Output the (X, Y) coordinate of the center of the cell containing the given text.  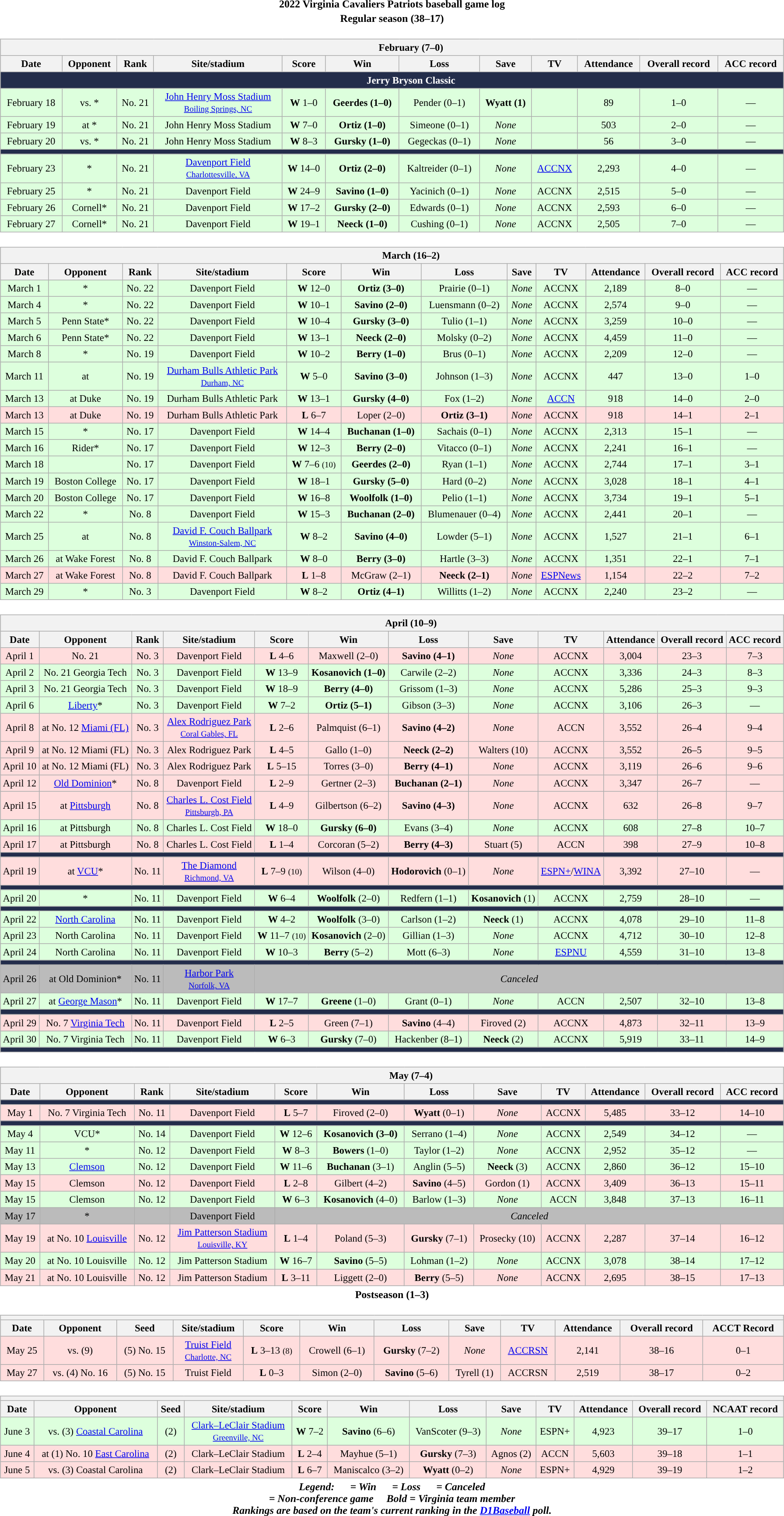
Serrano (1–4) (439, 1134)
Taylor (1–2) (439, 1150)
May 25 (22, 1351)
33–11 (692, 1039)
W 12–0 (314, 288)
7–3 (755, 656)
McGraw (2–1) (381, 575)
at VCU* (85, 871)
March 18 (24, 464)
W 10–2 (314, 354)
Truist FieldCharlotte, NC (208, 1351)
Tulio (1–1) (464, 321)
39–19 (669, 1470)
24–3 (692, 672)
W 10–4 (314, 321)
503 (609, 125)
Savino (4–0) (381, 537)
Neeck (1) (503, 919)
Liberty* (85, 705)
March 22 (24, 514)
5–0 (679, 191)
Savino (5–5) (360, 1261)
38–16 (661, 1351)
Woolfolk (1–0) (381, 498)
Ortiz (2–0) (362, 168)
Gillian (1–3) (429, 936)
Gallo (1–0) (348, 750)
at * (90, 125)
Simon (2–0) (337, 1372)
27–9 (692, 844)
Lowder (5–1) (464, 537)
4–0 (679, 168)
Kosanovich (1) (503, 898)
9–7 (755, 805)
March 20 (24, 498)
Redfern (1–1) (429, 898)
9–0 (683, 305)
February 25 (31, 191)
Fox (1–2) (464, 399)
John Henry Moss StadiumBoiling Springs, NC (218, 102)
2,507 (631, 1001)
3,336 (631, 672)
16–12 (752, 1239)
February (7–0) (392, 47)
Gegeckas (0–1) (439, 141)
Savino (4–3) (429, 805)
2,189 (616, 288)
L 2–8 (296, 1183)
March 15 (24, 432)
Davenport FieldCharlottesville, VA (218, 168)
Edwards (0–1) (439, 207)
Brus (0–1) (464, 354)
3,848 (615, 1200)
3,004 (631, 656)
Buchanan (2–0) (381, 514)
32–11 (692, 1023)
16–1 (683, 448)
2,549 (615, 1134)
13–9 (755, 1023)
3–0 (679, 141)
26–3 (692, 705)
April 24 (20, 952)
Kaltreider (0–1) (439, 168)
2,952 (615, 1150)
February 20 (31, 141)
March 25 (24, 537)
39–17 (669, 1431)
VanScoter (9–3) (448, 1431)
31–10 (692, 952)
Simeone (0–1) (439, 125)
April 16 (20, 828)
Buchanan (1–0) (381, 432)
18–1 (683, 481)
March 29 (24, 592)
vs. (4) No. 16 (80, 1372)
14–10 (752, 1113)
Neeck (2) (503, 1039)
W 7–0 (304, 125)
Ortiz (1–0) (362, 125)
3,078 (615, 1261)
May 19 (20, 1239)
March 1 (24, 288)
4,873 (631, 1023)
April 17 (20, 844)
Berry (4–1) (429, 766)
L 2–9 (282, 783)
Savino (1–0) (362, 191)
Kosanovich (4–0) (360, 1200)
15–1 (683, 432)
Hartle (3–3) (464, 558)
W 14–0 (304, 168)
Old Dominion* (85, 783)
May 13 (20, 1167)
April 29 (20, 1023)
2,141 (588, 1351)
10–7 (755, 828)
Maniscalco (3–2) (368, 1470)
Savino (4–2) (429, 727)
W 17–7 (282, 1001)
March 4 (24, 305)
1–2 (745, 1470)
Greene (1–0) (348, 1001)
L 2–5 (282, 1023)
6–1 (752, 537)
February 19 (31, 125)
17–13 (752, 1277)
May 11 (20, 1150)
Pender (0–1) (439, 102)
W 10–3 (282, 952)
at George Mason* (85, 1001)
32–10 (692, 1001)
L 5–7 (296, 1113)
May 17 (20, 1216)
ESPNews (561, 575)
2,695 (615, 1277)
W 10–1 (314, 305)
Berry (5–2) (348, 952)
12–0 (683, 354)
March 5 (24, 321)
16–11 (752, 1200)
Woolfolk (3–0) (348, 919)
5–1 (752, 498)
W 6–4 (282, 898)
9–5 (755, 750)
Savino (2–0) (381, 305)
Green (7–1) (348, 1023)
February 26 (31, 207)
ACCT Record (743, 1328)
Luensmann (0–2) (464, 305)
Berry (4–0) (348, 689)
19–1 (683, 498)
Gilbert (4–2) (360, 1183)
Walters (10) (503, 750)
7–0 (679, 224)
Yacinich (0–1) (439, 191)
Ryan (1–1) (464, 464)
2,209 (616, 354)
April 6 (20, 705)
Anglin (5–5) (439, 1167)
L 3–13 (8) (272, 1351)
36–13 (682, 1183)
38–14 (682, 1261)
3,119 (631, 766)
April 2 (20, 672)
Alex Rodriguez ParkCoral Gables, FL (209, 727)
L 4–5 (282, 750)
April 10 (20, 766)
7–1 (752, 558)
Gordon (1) (507, 1183)
Woolfolk (2–0) (348, 898)
L 2–4 (310, 1453)
Barlow (1–3) (439, 1200)
26–5 (692, 750)
April 19 (20, 871)
Savino (4–4) (429, 1023)
Hard (0–2) (464, 481)
Harbor ParkNorfolk, VA (209, 979)
3,409 (615, 1183)
3,734 (616, 498)
13–0 (683, 376)
Gursky (7–1) (439, 1239)
Ortiz (4–1) (381, 592)
Berry (3–0) (381, 558)
W 12–6 (296, 1134)
Savino (4–1) (429, 656)
1–1 (745, 1453)
Johnson (1–3) (464, 376)
Gursky (7–2) (411, 1351)
W 15–3 (314, 514)
34–12 (682, 1134)
Prairie (0–1) (464, 288)
David F. Couch BallparkWinston-Salem, NC (222, 537)
March 26 (24, 558)
8–0 (683, 288)
Gursky (5–0) (381, 481)
March 19 (24, 481)
Palmquist (6–1) (348, 727)
Gursky (3–0) (381, 321)
Savino (5–6) (411, 1372)
L 5–15 (282, 766)
36–12 (682, 1167)
W 1–0 (304, 102)
89 (609, 102)
8–3 (755, 672)
The DiamondRichmond, VA (209, 871)
Grant (0–1) (429, 1001)
W 7–6 (10) (314, 464)
May 20 (20, 1261)
14–0 (683, 399)
Torres (3–0) (348, 766)
29–10 (692, 919)
1,527 (616, 537)
2,519 (588, 1372)
Ortiz (3–1) (464, 415)
Evans (3–4) (429, 828)
at (1) No. 10 East Carolina (95, 1453)
1,154 (616, 575)
10–8 (755, 844)
608 (631, 828)
Geerdes (2–0) (381, 464)
4–1 (752, 481)
April (10–9) (392, 623)
Stuart (5) (503, 844)
Savino (3–0) (381, 376)
April 3 (20, 689)
Mayhue (5–1) (368, 1453)
Carlson (1–2) (429, 919)
Crowell (6–1) (337, 1351)
April 8 (20, 727)
No. 14 (152, 1134)
23–3 (692, 656)
W 16–8 (314, 498)
Bowers (1–0) (360, 1150)
Firoved (2–0) (360, 1113)
W 18–9 (282, 689)
April 15 (20, 805)
4,459 (616, 337)
2–1 (752, 415)
Hodorovich (0–1) (429, 871)
26–8 (692, 805)
Rider* (86, 448)
W 19–1 (304, 224)
27–8 (692, 828)
ESPNU (571, 952)
9–6 (755, 766)
22–1 (683, 558)
Buchanan (3–1) (360, 1167)
Gilbertson (6–2) (348, 805)
2,313 (616, 432)
2,287 (615, 1239)
Neeck (2–1) (464, 575)
Poland (5–3) (360, 1239)
5,286 (631, 689)
21–1 (683, 537)
1,351 (616, 558)
Liggett (2–0) (360, 1277)
L 0–3 (272, 1372)
26–6 (692, 766)
Vitacco (0–1) (464, 448)
ESPN+/WINA (571, 871)
June 4 (17, 1453)
Jim Patterson StadiumLouisville, KY (222, 1239)
L 3–11 (296, 1277)
Gibson (3–3) (429, 705)
Neeck (2–0) (381, 337)
35–12 (682, 1150)
5,485 (615, 1113)
2,515 (609, 191)
27–10 (692, 871)
L 2–6 (282, 727)
4,923 (603, 1431)
W 5–0 (314, 376)
April 12 (20, 783)
2,744 (616, 464)
May 1 (20, 1113)
W 11–7 (10) (282, 936)
Sachais (0–1) (464, 432)
Neeck (2–2) (429, 750)
2,240 (616, 592)
12–8 (755, 936)
0–2 (743, 1372)
3,028 (616, 481)
11–8 (755, 919)
Pelio (1–1) (464, 498)
Tyrell (1) (474, 1372)
Neeck (1–0) (362, 224)
April 30 (20, 1039)
2,574 (616, 305)
6–0 (679, 207)
Savino (4–5) (439, 1183)
April 23 (20, 936)
Berry (1–0) (381, 354)
17–1 (683, 464)
39–18 (669, 1453)
9–3 (755, 689)
March 11 (24, 376)
W 24–9 (304, 191)
3,259 (616, 321)
33–12 (682, 1113)
3,106 (631, 705)
38–17 (661, 1372)
Blumenauer (0–4) (464, 514)
10–0 (683, 321)
Prosecky (10) (507, 1239)
VCU* (87, 1134)
5,603 (603, 1453)
Truist Field (208, 1372)
April 20 (20, 898)
W 11–6 (296, 1167)
2,505 (609, 224)
April 9 (20, 750)
20–1 (683, 514)
Agnos (2) (511, 1453)
Berry (4–3) (429, 844)
4,712 (631, 936)
Corcoran (5–2) (348, 844)
April 22 (20, 919)
May (7–4) (392, 1075)
L 4–6 (282, 656)
2,593 (609, 207)
Kosanovich (1–0) (348, 672)
vs. (9) (80, 1351)
Geerdes (1–0) (362, 102)
56 (609, 141)
Kosanovich (2–0) (348, 936)
4,078 (631, 919)
Buchanan (2–1) (429, 783)
L 4–9 (282, 805)
Mott (6–3) (429, 952)
Clark–LeClair StadiumGreenville, NC (238, 1431)
June 3 (17, 1431)
February 27 (31, 224)
Savino (6–6) (368, 1431)
2,241 (616, 448)
28–10 (692, 898)
April 1 (20, 656)
4,929 (603, 1470)
3,392 (631, 871)
February 23 (31, 168)
Gursky (7–0) (348, 1039)
Molsky (0–2) (464, 337)
March 27 (24, 575)
Gursky (2–0) (362, 207)
447 (616, 376)
2,441 (616, 514)
W 14–4 (314, 432)
398 (631, 844)
Maxwell (2–0) (348, 656)
Charles L. Cost FieldPittsburgh, PA (209, 805)
April 27 (20, 1001)
Gursky (6–0) (348, 828)
Jerry Bryson Classic (392, 80)
W 18–1 (314, 481)
26–4 (692, 727)
11–0 (683, 337)
Hackenber (8–1) (429, 1039)
Berry (5–5) (439, 1277)
June 5 (17, 1470)
May 4 (20, 1134)
Wyatt (0–1) (439, 1113)
14–1 (683, 415)
37–14 (682, 1239)
15–10 (752, 1167)
Lohman (1–2) (439, 1261)
3–1 (752, 464)
Wyatt (1) (506, 102)
at Old Dominion* (85, 979)
14–9 (755, 1039)
Carwile (2–2) (429, 672)
Gursky (4–0) (381, 399)
Neeck (3) (507, 1167)
30–10 (692, 936)
Loper (2–0) (381, 415)
Willitts (1–2) (464, 592)
February 18 (31, 102)
March 16 (24, 448)
W 12–3 (314, 448)
23–2 (683, 592)
Gursky (1–0) (362, 141)
4,559 (631, 952)
38–15 (682, 1277)
W 17–2 (304, 207)
22–2 (683, 575)
3,347 (631, 783)
Berry (2–0) (381, 448)
Firoved (2) (503, 1023)
Wyatt (0–2) (448, 1470)
Ortiz (3–0) (381, 288)
W 18–0 (282, 828)
W 4–2 (282, 919)
NCAAT record (745, 1409)
0–1 (743, 1351)
9–4 (755, 727)
March (16–2) (392, 255)
25–3 (692, 689)
7–2 (752, 575)
May 21 (20, 1277)
5,919 (631, 1039)
L 1–8 (314, 575)
W 16–7 (296, 1261)
Wilson (4–0) (348, 871)
April 26 (20, 979)
March 6 (24, 337)
W 13–9 (282, 672)
17–12 (752, 1261)
May 27 (22, 1372)
W 8–0 (314, 558)
632 (631, 805)
Grissom (1–3) (429, 689)
Durham Bulls Athletic ParkDurham, NC (222, 376)
15–11 (752, 1183)
March 8 (24, 354)
Gertner (2–3) (348, 783)
37–13 (682, 1200)
L 7–9 (10) (282, 871)
Cushing (0–1) (439, 224)
Kosanovich (3–0) (360, 1134)
2,759 (631, 898)
Ortiz (5–1) (348, 705)
26–7 (692, 783)
2,293 (609, 168)
2,860 (615, 1167)
Gursky (7–3) (448, 1453)
